For the text-containing cell, return its midpoint in [x, y] coordinate format. 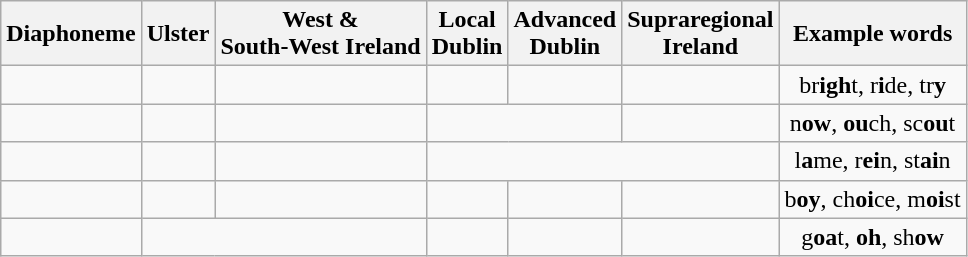
lame, rein, stain [872, 161]
Supraregional Ireland [700, 34]
boy, choice, moist [872, 199]
AdvancedDublin [565, 34]
goat, oh, show [872, 237]
Local Dublin [467, 34]
Example words [872, 34]
now, ouch, scout [872, 123]
bright, ride, try [872, 85]
West & South-West Ireland [320, 34]
Ulster [178, 34]
Diaphoneme [71, 34]
